For the text-containing cell, return its midpoint in (x, y) coordinate format. 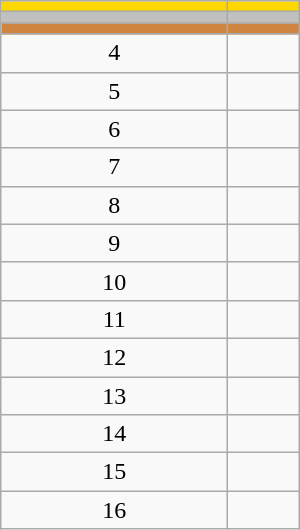
15 (114, 472)
4 (114, 53)
7 (114, 167)
6 (114, 129)
5 (114, 91)
12 (114, 357)
16 (114, 510)
10 (114, 281)
11 (114, 319)
8 (114, 205)
9 (114, 243)
13 (114, 395)
14 (114, 434)
